Provide the (x, y) coordinate of the cell's center where the given text is located.  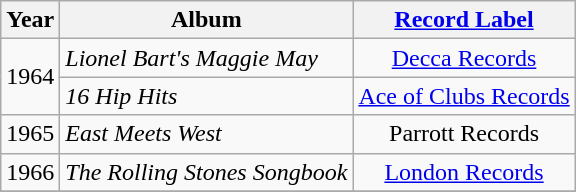
Year (30, 20)
Record Label (464, 20)
1964 (30, 77)
Ace of Clubs Records (464, 96)
East Meets West (206, 134)
London Records (464, 172)
16 Hip Hits (206, 96)
Album (206, 20)
Decca Records (464, 58)
Parrott Records (464, 134)
The Rolling Stones Songbook (206, 172)
1966 (30, 172)
Lionel Bart's Maggie May (206, 58)
1965 (30, 134)
